Return (X, Y) of the center of cell containing provided text 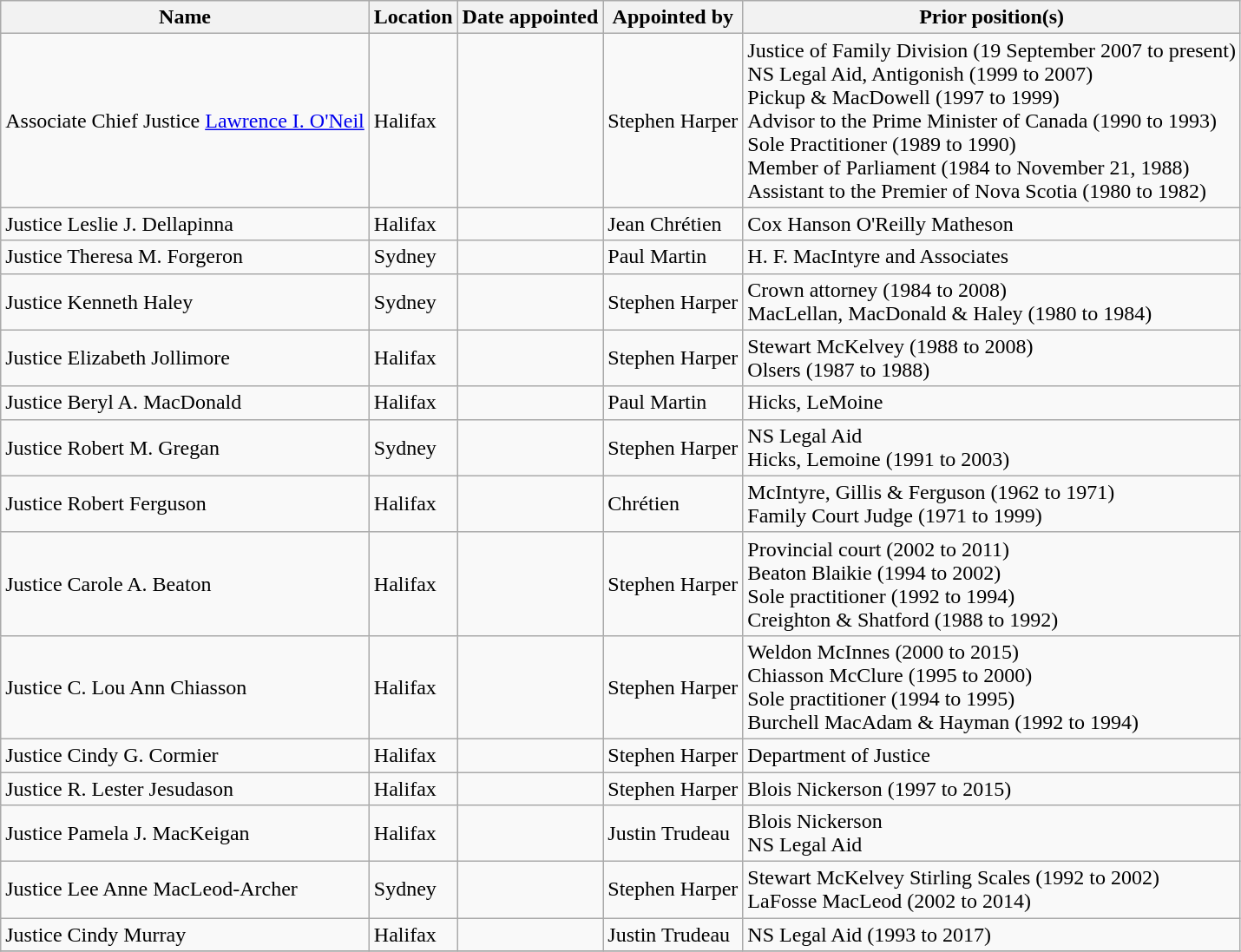
Justice Kenneth Haley (186, 302)
NS Legal AidHicks, Lemoine (1991 to 2003) (992, 448)
Cox Hanson O'Reilly Matheson (992, 224)
Justice Cindy G. Cormier (186, 755)
Justice Cindy Murray (186, 935)
Justice C. Lou Ann Chiasson (186, 687)
Stewart McKelvey Stirling Scales (1992 to 2002)LaFosse MacLeod (2002 to 2014) (992, 890)
Justice Lee Anne MacLeod-Archer (186, 890)
Name (186, 17)
Blois Nickerson (1997 to 2015) (992, 789)
Justice Pamela J. MacKeigan (186, 833)
Stewart McKelvey (1988 to 2008)Olsers (1987 to 1988) (992, 358)
Location (413, 17)
Weldon McInnes (2000 to 2015)Chiasson McClure (1995 to 2000)Sole practitioner (1994 to 1995)Burchell MacAdam & Hayman (1992 to 1994) (992, 687)
Justice Leslie J. Dellapinna (186, 224)
Justice Robert M. Gregan (186, 448)
Justice Elizabeth Jollimore (186, 358)
McIntyre, Gillis & Ferguson (1962 to 1971)Family Court Judge (1971 to 1999) (992, 503)
Chrétien (673, 503)
Blois NickersonNS Legal Aid (992, 833)
Justice Robert Ferguson (186, 503)
Department of Justice (992, 755)
Justice Beryl A. MacDonald (186, 403)
Crown attorney (1984 to 2008)MacLellan, MacDonald & Haley (1980 to 1984) (992, 302)
Justice Theresa M. Forgeron (186, 257)
Appointed by (673, 17)
Justice R. Lester Jesudason (186, 789)
Date appointed (530, 17)
Provincial court (2002 to 2011)Beaton Blaikie (1994 to 2002) Sole practitioner (1992 to 1994)Creighton & Shatford (1988 to 1992) (992, 583)
Hicks, LeMoine (992, 403)
Associate Chief Justice Lawrence I. O'Neil (186, 121)
H. F. MacIntyre and Associates (992, 257)
Jean Chrétien (673, 224)
NS Legal Aid (1993 to 2017) (992, 935)
Justice Carole A. Beaton (186, 583)
Prior position(s) (992, 17)
